Identify which cell holds the provided text, then report its (X, Y) central coordinate. 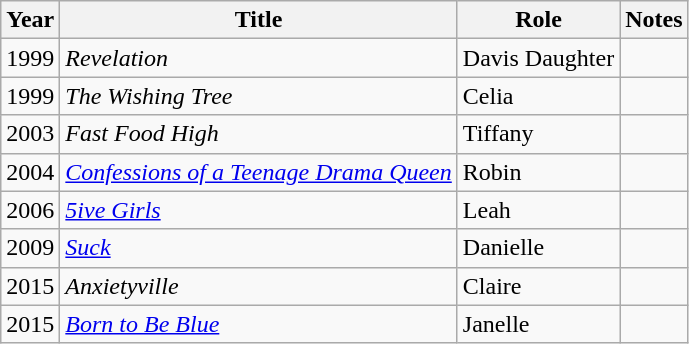
Tiffany (538, 134)
Fast Food High (259, 134)
Role (538, 20)
5ive Girls (259, 210)
Danielle (538, 248)
2009 (30, 248)
Janelle (538, 324)
2003 (30, 134)
Celia (538, 96)
Notes (654, 20)
Year (30, 20)
Leah (538, 210)
Anxietyville (259, 286)
Born to Be Blue (259, 324)
Revelation (259, 58)
Robin (538, 172)
The Wishing Tree (259, 96)
Title (259, 20)
Suck (259, 248)
Davis Daughter (538, 58)
Claire (538, 286)
2006 (30, 210)
Confessions of a Teenage Drama Queen (259, 172)
2004 (30, 172)
